Detect which cell encompasses the target text, then output its [x, y] center coordinate. 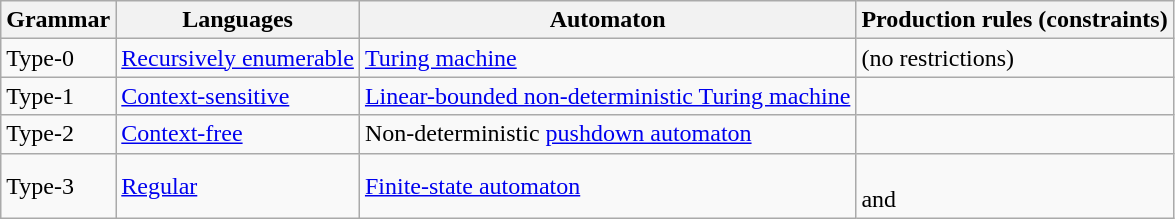
Languages [238, 20]
Grammar [58, 20]
Type-1 [58, 96]
(no restrictions) [1014, 58]
Context-free [238, 134]
Production rules (constraints) [1014, 20]
Regular [238, 186]
Recursively enumerable [238, 58]
Finite-state automaton [607, 186]
Non-deterministic pushdown automaton [607, 134]
Context-sensitive [238, 96]
Automaton [607, 20]
and [1014, 186]
Type-0 [58, 58]
Type-2 [58, 134]
Turing machine [607, 58]
Linear-bounded non-deterministic Turing machine [607, 96]
Type-3 [58, 186]
